Pinpoint the cell where the given text exists, returning its [X, Y] midpoint coordinate. 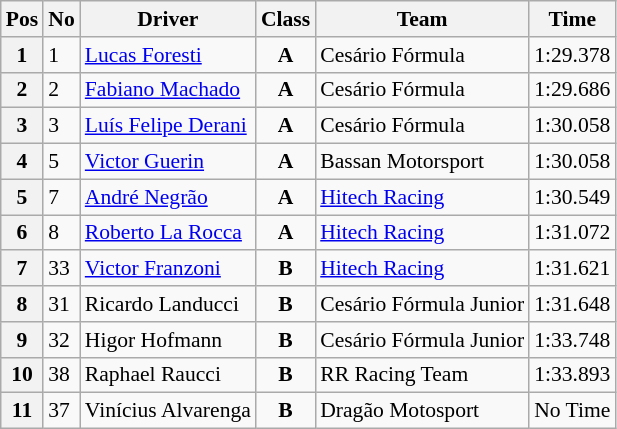
10 [22, 375]
Lucas Foresti [168, 55]
No Time [572, 411]
1:31.621 [572, 269]
4 [22, 162]
37 [62, 411]
1:33.748 [572, 340]
Roberto La Rocca [168, 233]
No [62, 19]
Higor Hofmann [168, 340]
Pos [22, 19]
Victor Franzoni [168, 269]
Bassan Motorsport [422, 162]
32 [62, 340]
André Negrão [168, 197]
RR Racing Team [422, 375]
38 [62, 375]
Luís Felipe Derani [168, 126]
6 [22, 233]
Team [422, 19]
31 [62, 304]
Vinícius Alvarenga [168, 411]
1:29.686 [572, 90]
1:30.549 [572, 197]
9 [22, 340]
Victor Guerin [168, 162]
Ricardo Landucci [168, 304]
Raphael Raucci [168, 375]
11 [22, 411]
Dragão Motosport [422, 411]
1:31.072 [572, 233]
1:31.648 [572, 304]
Class [286, 19]
1:29.378 [572, 55]
Fabiano Machado [168, 90]
Driver [168, 19]
Time [572, 19]
1:33.893 [572, 375]
33 [62, 269]
